Return (x, y) of the center of cell containing provided text 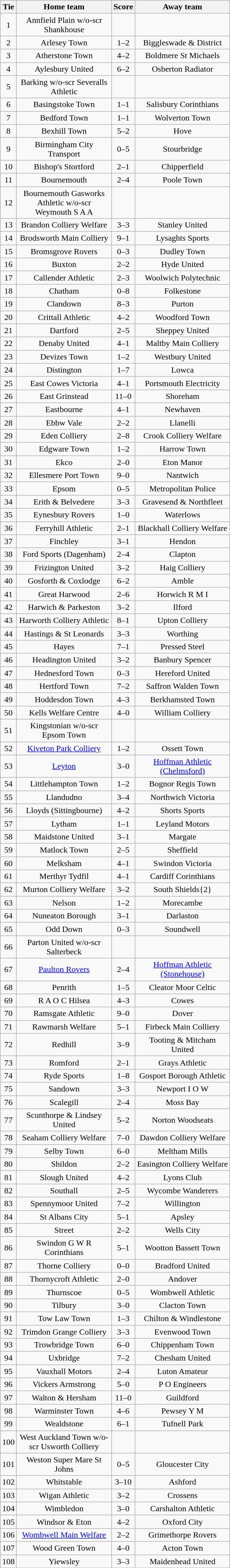
58 (8, 837)
Southall (64, 1191)
44 (8, 633)
8–1 (123, 620)
5–0 (123, 1384)
West Auckland Town w/o-scr Usworth Colliery (64, 1442)
55 (8, 797)
34 (8, 502)
Hayes (64, 647)
Crossens (182, 1495)
22 (8, 344)
Tooting & Mitcham United (182, 1044)
86 (8, 1248)
Vauxhall Motors (64, 1371)
26 (8, 396)
9–1 (123, 238)
Score (123, 7)
Ekco (64, 462)
Scunthorpe & Lindsey United (64, 1120)
33 (8, 489)
Bournemouth Gasworks Athletic w/o-scr Weymouth S A A (64, 202)
91 (8, 1318)
1–7 (123, 370)
R A O C Hilsea (64, 1000)
28 (8, 423)
Hastings & St Leonards (64, 633)
Hoddesdon Town (64, 700)
Clapton (182, 554)
Upton Colliery (182, 620)
Waterlows (182, 515)
36 (8, 528)
East Grinstead (64, 396)
Hertford Town (64, 686)
3–10 (123, 1482)
1–5 (123, 987)
Metropolitan Police (182, 489)
3 (8, 56)
84 (8, 1217)
67 (8, 970)
Saffron Walden Town (182, 686)
Biggleswade & District (182, 43)
Tufnell Park (182, 1424)
Gravesend & Northfleet (182, 502)
17 (8, 278)
74 (8, 1076)
Thornycroft Athletic (64, 1279)
Penrith (64, 987)
Tow Law Town (64, 1318)
Easington Colliery Welfare (182, 1164)
Headington United (64, 660)
Cardiff Corinthians (182, 876)
23 (8, 357)
57 (8, 823)
Annfield Plain w/o-scr Shankhouse (64, 25)
Buxton (64, 265)
Matlock Town (64, 850)
Brodsworth Main Colliery (64, 238)
75 (8, 1089)
Ramsgate Athletic (64, 1014)
Cowes (182, 1000)
41 (8, 594)
Rawmarsh Welfare (64, 1027)
Eynesbury Rovers (64, 515)
Stourbridge (182, 149)
Ilford (182, 607)
Frizington United (64, 568)
Dover (182, 1014)
William Colliery (182, 713)
Blackhall Colliery Welfare (182, 528)
71 (8, 1027)
Lyons Club (182, 1177)
65 (8, 929)
Poole Town (182, 180)
Wombwell Main Welfare (64, 1535)
Margate (182, 837)
107 (8, 1548)
Swindon G W R Corinthians (64, 1248)
Luton Amateur (182, 1371)
Weston Super Mare St Johns (64, 1464)
105 (8, 1522)
P O Engineers (182, 1384)
88 (8, 1279)
73 (8, 1062)
3–4 (123, 797)
47 (8, 673)
Kells Welfare Centre (64, 713)
Morecambe (182, 903)
Thorne Colliery (64, 1266)
77 (8, 1120)
Gosforth & Coxlodge (64, 581)
2–8 (123, 436)
St Albans City (64, 1217)
Edgware Town (64, 449)
Ryde Sports (64, 1076)
1–3 (123, 1318)
Maidenhead United (182, 1561)
Home team (64, 7)
Nantwich (182, 475)
Ossett Town (182, 748)
61 (8, 876)
Basingstoke Town (64, 105)
Selby Town (64, 1151)
Paulton Rovers (64, 970)
94 (8, 1358)
Dartford (64, 330)
48 (8, 686)
Atherstone Town (64, 56)
106 (8, 1535)
Bedford Town (64, 118)
Ellesmere Port Town (64, 475)
Chatham (64, 291)
Worthing (182, 633)
Merthyr Tydfil (64, 876)
Chilton & Windlestone (182, 1318)
Redhill (64, 1044)
Slough United (64, 1177)
32 (8, 475)
Moss Bay (182, 1102)
Firbeck Main Colliery (182, 1027)
Ferryhill Athletic (64, 528)
50 (8, 713)
Wells City (182, 1230)
Woolwich Polytechnic (182, 278)
Barking w/o-scr Severalls Athletic (64, 87)
Grimethorpe Rovers (182, 1535)
15 (8, 251)
Hednesford Town (64, 673)
35 (8, 515)
Osberton Radiator (182, 69)
Evenwood Town (182, 1331)
Callender Athletic (64, 278)
Boldmere St Michaels (182, 56)
31 (8, 462)
69 (8, 1000)
Nelson (64, 903)
14 (8, 238)
5 (8, 87)
Newport I O W (182, 1089)
Willington (182, 1204)
56 (8, 810)
37 (8, 541)
Bournemouth (64, 180)
Lysaghts Sports (182, 238)
18 (8, 291)
Aylesbury United (64, 69)
East Cowes Victoria (64, 383)
0–8 (123, 291)
104 (8, 1508)
8 (8, 131)
12 (8, 202)
Leyton (64, 766)
89 (8, 1292)
Windsor & Eton (64, 1522)
Oxford City (182, 1522)
83 (8, 1204)
8–3 (123, 304)
16 (8, 265)
2–3 (123, 278)
Meltham Mills (182, 1151)
20 (8, 317)
Vickers Armstrong (64, 1384)
66 (8, 947)
Haig Colliery (182, 568)
100 (8, 1442)
Street (64, 1230)
9 (8, 149)
Wootton Bassett Town (182, 1248)
Cleator Moor Celtic (182, 987)
Birmingham City Transport (64, 149)
Great Harwood (64, 594)
76 (8, 1102)
93 (8, 1345)
43 (8, 620)
Amble (182, 581)
79 (8, 1151)
80 (8, 1164)
Romford (64, 1062)
Harwich & Parkeston (64, 607)
Whitstable (64, 1482)
96 (8, 1384)
Bradford United (182, 1266)
Apsley (182, 1217)
Lytham (64, 823)
Lowca (182, 370)
72 (8, 1044)
Trimdon Grange Colliery (64, 1331)
70 (8, 1014)
Acton Town (182, 1548)
1–8 (123, 1076)
Wolverton Town (182, 118)
Purton (182, 304)
Eden Colliery (64, 436)
7–1 (123, 647)
Horwich R M I (182, 594)
Bromsgrove Rovers (64, 251)
Woodford Town (182, 317)
Seaham Colliery Welfare (64, 1138)
Melksham (64, 863)
Tilbury (64, 1305)
Soundwell (182, 929)
South Shields{2} (182, 890)
Denaby United (64, 344)
Leyland Motors (182, 823)
60 (8, 863)
Hoffman Athletic (Chelmsford) (182, 766)
Ashford (182, 1482)
Harworth Colliery Athletic (64, 620)
38 (8, 554)
Maidstone United (64, 837)
Hoffman Athletic (Stonehouse) (182, 970)
90 (8, 1305)
101 (8, 1464)
Darlaston (182, 916)
Tie (8, 7)
Scalegill (64, 1102)
Westbury United (182, 357)
Hove (182, 131)
Kingstonian w/o-scr Epsom Town (64, 731)
1 (8, 25)
59 (8, 850)
Nuneaton Borough (64, 916)
Shildon (64, 1164)
Pewsey Y M (182, 1411)
Llandudno (64, 797)
Stanley United (182, 225)
30 (8, 449)
39 (8, 568)
Salisbury Corinthians (182, 105)
0–0 (123, 1266)
Gloucester City (182, 1464)
Ebbw Vale (64, 423)
Bognor Regis Town (182, 784)
Shoreham (182, 396)
Eton Manor (182, 462)
13 (8, 225)
95 (8, 1371)
Newhaven (182, 409)
6 (8, 105)
Murton Colliery Welfare (64, 890)
Dawdon Colliery Welfare (182, 1138)
Shorts Sports (182, 810)
49 (8, 700)
40 (8, 581)
Distington (64, 370)
52 (8, 748)
Lloyds (Sittingbourne) (64, 810)
Walton & Hersham (64, 1398)
Pressed Steel (182, 647)
82 (8, 1191)
7 (8, 118)
Wycombe Wanderers (182, 1191)
Wood Green Town (64, 1548)
87 (8, 1266)
4 (8, 69)
102 (8, 1482)
85 (8, 1230)
29 (8, 436)
Maltby Main Colliery (182, 344)
Parton United w/o-scr Salterbeck (64, 947)
Finchley (64, 541)
108 (8, 1561)
Arlesey Town (64, 43)
81 (8, 1177)
103 (8, 1495)
92 (8, 1331)
Chesham United (182, 1358)
Away team (182, 7)
Bexhill Town (64, 131)
63 (8, 903)
Ford Sports (Dagenham) (64, 554)
Hereford United (182, 673)
21 (8, 330)
64 (8, 916)
25 (8, 383)
Portsmouth Electricity (182, 383)
99 (8, 1424)
Chippenham Town (182, 1345)
Hendon (182, 541)
2–6 (123, 594)
Carshalton Athletic (182, 1508)
45 (8, 647)
Bishop's Stortford (64, 167)
Sheppey United (182, 330)
10 (8, 167)
Crook Colliery Welfare (182, 436)
98 (8, 1411)
68 (8, 987)
42 (8, 607)
62 (8, 890)
Llanelli (182, 423)
54 (8, 784)
1–0 (123, 515)
2 (8, 43)
Epsom (64, 489)
78 (8, 1138)
27 (8, 409)
Dudley Town (182, 251)
Clandown (64, 304)
51 (8, 731)
Grays Athletic (182, 1062)
19 (8, 304)
Guildford (182, 1398)
Yiewsley (64, 1561)
4–6 (123, 1411)
Hyde United (182, 265)
Clacton Town (182, 1305)
6–1 (123, 1424)
Uxbridge (64, 1358)
Warminster Town (64, 1411)
Wealdstone (64, 1424)
Brandon Colliery Welfare (64, 225)
24 (8, 370)
Gosport Borough Athletic (182, 1076)
Chipperfield (182, 167)
11 (8, 180)
Sandown (64, 1089)
Erith & Belvedere (64, 502)
Crittall Athletic (64, 317)
Folkestone (182, 291)
Eastbourne (64, 409)
53 (8, 766)
Littlehampton Town (64, 784)
Wimbledon (64, 1508)
Andover (182, 1279)
46 (8, 660)
Harrow Town (182, 449)
Kiveton Park Colliery (64, 748)
Northwich Victoria (182, 797)
Wigan Athletic (64, 1495)
Swindon Victoria (182, 863)
Trowbridge Town (64, 1345)
Banbury Spencer (182, 660)
97 (8, 1398)
Spennymoor United (64, 1204)
Devizes Town (64, 357)
Sheffield (182, 850)
Thurnscoe (64, 1292)
Odd Down (64, 929)
3–9 (123, 1044)
7–0 (123, 1138)
Berkhamsted Town (182, 700)
Wombwell Athletic (182, 1292)
Norton Woodseats (182, 1120)
